Return [x, y] of the center of cell containing provided text 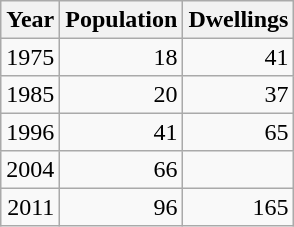
18 [122, 56]
20 [122, 94]
Population [122, 20]
96 [122, 206]
165 [238, 206]
37 [238, 94]
66 [122, 170]
Dwellings [238, 20]
65 [238, 132]
2004 [30, 170]
2011 [30, 206]
1985 [30, 94]
Year [30, 20]
1975 [30, 56]
1996 [30, 132]
